From the cell containing the given text, extract its center point as (x, y) coordinate. 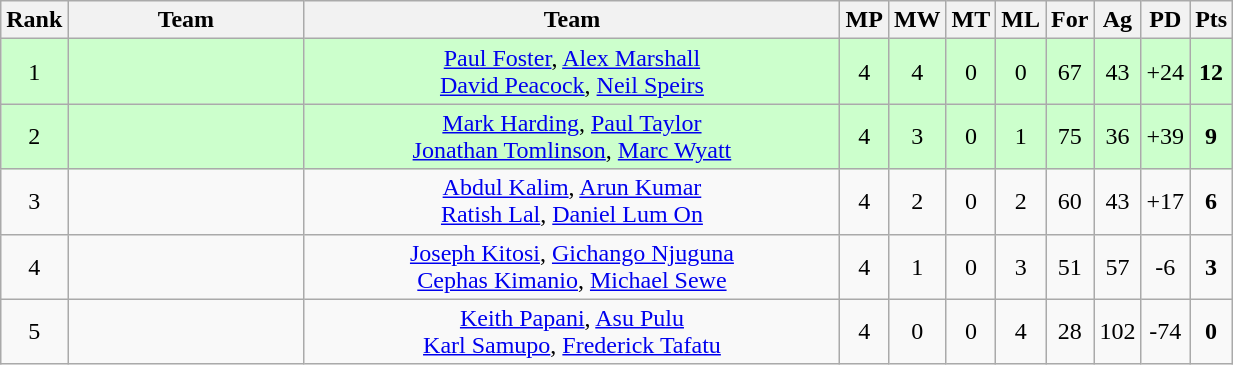
6 (1212, 202)
Abdul Kalim, Arun KumarRatish Lal, Daniel Lum On (572, 202)
Mark Harding, Paul TaylorJonathan Tomlinson, Marc Wyatt (572, 136)
Ag (1118, 20)
102 (1118, 332)
Rank (34, 20)
67 (1070, 72)
Pts (1212, 20)
51 (1070, 266)
MT (971, 20)
+39 (1166, 136)
+17 (1166, 202)
For (1070, 20)
-6 (1166, 266)
57 (1118, 266)
ML (1021, 20)
-74 (1166, 332)
5 (34, 332)
Joseph Kitosi, Gichango NjugunaCephas Kimanio, Michael Sewe (572, 266)
12 (1212, 72)
28 (1070, 332)
75 (1070, 136)
9 (1212, 136)
36 (1118, 136)
MW (917, 20)
MP (864, 20)
+24 (1166, 72)
Paul Foster, Alex MarshallDavid Peacock, Neil Speirs (572, 72)
Keith Papani, Asu PuluKarl Samupo, Frederick Tafatu (572, 332)
60 (1070, 202)
PD (1166, 20)
